For the text-containing cell, return its midpoint in [x, y] coordinate format. 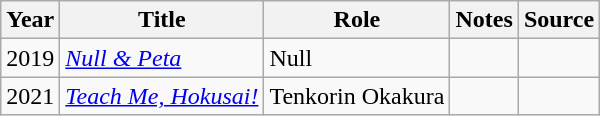
Year [30, 20]
Null & Peta [162, 58]
Role [357, 20]
Teach Me, Hokusai! [162, 96]
2021 [30, 96]
Tenkorin Okakura [357, 96]
Null [357, 58]
Notes [484, 20]
Title [162, 20]
2019 [30, 58]
Source [558, 20]
